For the text-containing cell, return its midpoint in (x, y) coordinate format. 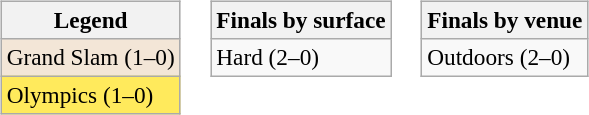
Outdoors (2–0) (505, 57)
Legend (90, 20)
Olympics (1–0) (90, 95)
Grand Slam (1–0) (90, 57)
Finals by surface (301, 20)
Hard (2–0) (301, 57)
Finals by venue (505, 20)
